Capture the cell that displays the provided text and extract its [X, Y] central coordinate. 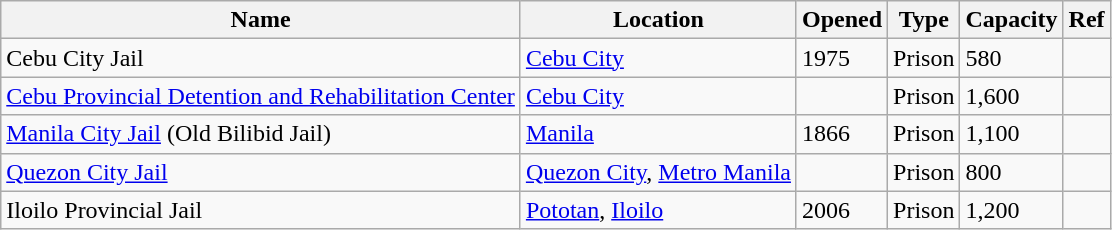
Capacity [1012, 20]
1,100 [1012, 134]
Manila [658, 134]
580 [1012, 58]
Pototan, Iloilo [658, 210]
Ref [1086, 20]
Name [261, 20]
1975 [842, 58]
Cebu Provincial Detention and Rehabilitation Center [261, 96]
Cebu City Jail [261, 58]
Quezon City, Metro Manila [658, 172]
1866 [842, 134]
1,200 [1012, 210]
800 [1012, 172]
1,600 [1012, 96]
Manila City Jail (Old Bilibid Jail) [261, 134]
Iloilo Provincial Jail [261, 210]
2006 [842, 210]
Opened [842, 20]
Quezon City Jail [261, 172]
Location [658, 20]
Type [924, 20]
